Determine the [X, Y] coordinate at the center of the cell enclosing the given text.  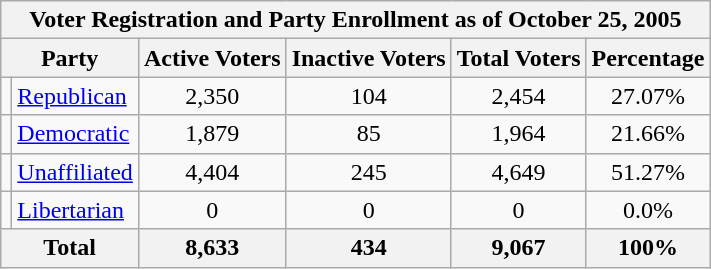
245 [368, 172]
Percentage [648, 58]
4,649 [518, 172]
Republican [76, 96]
Active Voters [212, 58]
104 [368, 96]
Voter Registration and Party Enrollment as of October 25, 2005 [356, 20]
8,633 [212, 248]
4,404 [212, 172]
21.66% [648, 134]
2,350 [212, 96]
Unaffiliated [76, 172]
27.07% [648, 96]
Party [70, 58]
434 [368, 248]
Inactive Voters [368, 58]
Democratic [76, 134]
85 [368, 134]
Libertarian [76, 210]
51.27% [648, 172]
100% [648, 248]
9,067 [518, 248]
Total Voters [518, 58]
1,964 [518, 134]
2,454 [518, 96]
Total [70, 248]
0.0% [648, 210]
1,879 [212, 134]
